Capture the cell that displays the provided text and extract its [x, y] central coordinate. 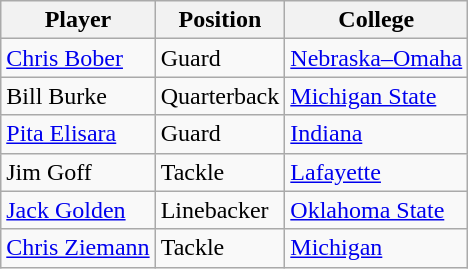
Jack Golden [78, 210]
Lafayette [376, 172]
Jim Goff [78, 172]
Oklahoma State [376, 210]
College [376, 20]
Michigan State [376, 96]
Michigan [376, 248]
Player [78, 20]
Pita Elisara [78, 134]
Quarterback [220, 96]
Chris Bober [78, 58]
Indiana [376, 134]
Linebacker [220, 210]
Bill Burke [78, 96]
Chris Ziemann [78, 248]
Nebraska–Omaha [376, 58]
Position [220, 20]
